For the text-containing cell, return its midpoint in (x, y) coordinate format. 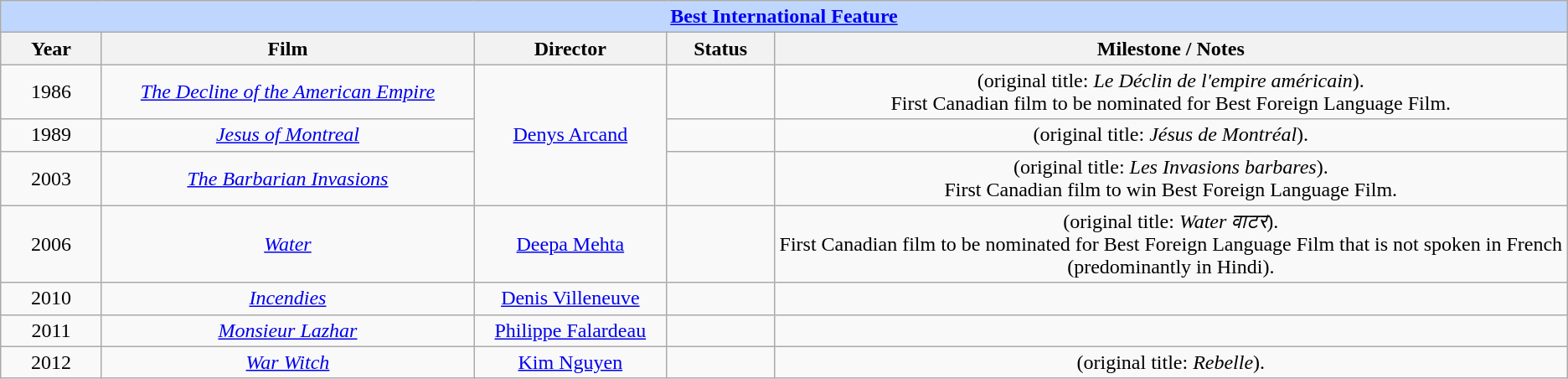
Water (287, 244)
1986 (51, 92)
Kim Nguyen (570, 362)
The Decline of the American Empire (287, 92)
2010 (51, 299)
Denis Villeneuve (570, 299)
Year (51, 49)
Incendies (287, 299)
Milestone / Notes (1171, 49)
(original title: Les Invasions barbares).First Canadian film to win Best Foreign Language Film. (1171, 178)
2006 (51, 244)
2012 (51, 362)
Jesus of Montreal (287, 135)
2011 (51, 330)
Monsieur Lazhar (287, 330)
(original title: Rebelle). (1171, 362)
2003 (51, 178)
The Barbarian Invasions (287, 178)
(original title: Jésus de Montréal). (1171, 135)
Philippe Falardeau (570, 330)
Deepa Mehta (570, 244)
Best International Feature (784, 17)
Director (570, 49)
Film (287, 49)
1989 (51, 135)
Denys Arcand (570, 135)
War Witch (287, 362)
Status (720, 49)
(original title: Le Déclin de l'empire américain).First Canadian film to be nominated for Best Foreign Language Film. (1171, 92)
